Extract the [x, y] coordinate from the center of the cell holding the provided text.  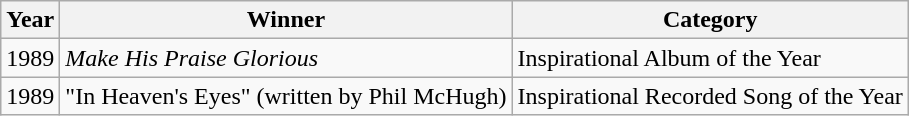
Category [710, 20]
Year [30, 20]
Inspirational Recorded Song of the Year [710, 96]
Inspirational Album of the Year [710, 58]
"In Heaven's Eyes" (written by Phil McHugh) [286, 96]
Winner [286, 20]
Make His Praise Glorious [286, 58]
